Extract the (x, y) coordinate from the center of the cell holding the provided text.  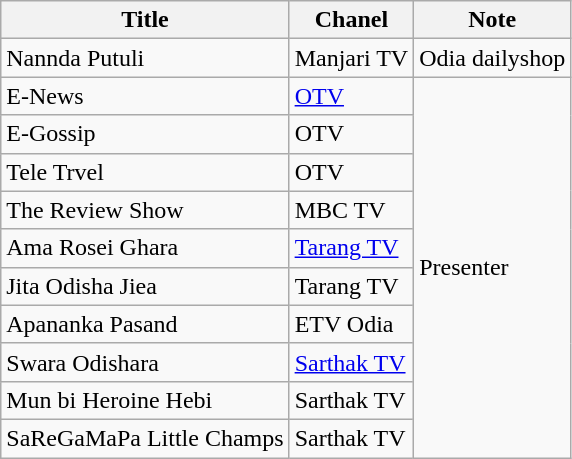
Presenter (492, 268)
Ama Rosei Ghara (145, 248)
Swara Odishara (145, 362)
Title (145, 20)
Tele Trvel (145, 172)
E-Gossip (145, 134)
Note (492, 20)
SaReGaMaPa Little Champs (145, 438)
Apananka Pasand (145, 324)
ETV Odia (352, 324)
E-News (145, 96)
Chanel (352, 20)
Manjari TV (352, 58)
Nannda Putuli (145, 58)
Odia dailyshop (492, 58)
Mun bi Heroine Hebi (145, 400)
MBC TV (352, 210)
Jita Odisha Jiea (145, 286)
The Review Show (145, 210)
